Pinpoint the cell where the given text exists, returning its [x, y] midpoint coordinate. 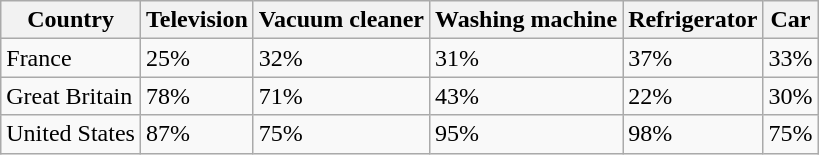
37% [693, 58]
Washing machine [526, 20]
Car [790, 20]
United States [71, 134]
22% [693, 96]
Great Britain [71, 96]
78% [196, 96]
32% [341, 58]
Refrigerator [693, 20]
87% [196, 134]
71% [341, 96]
30% [790, 96]
43% [526, 96]
31% [526, 58]
Television [196, 20]
33% [790, 58]
Country [71, 20]
95% [526, 134]
98% [693, 134]
25% [196, 58]
Vacuum cleaner [341, 20]
France [71, 58]
